Return [X, Y] of the center of cell containing provided text 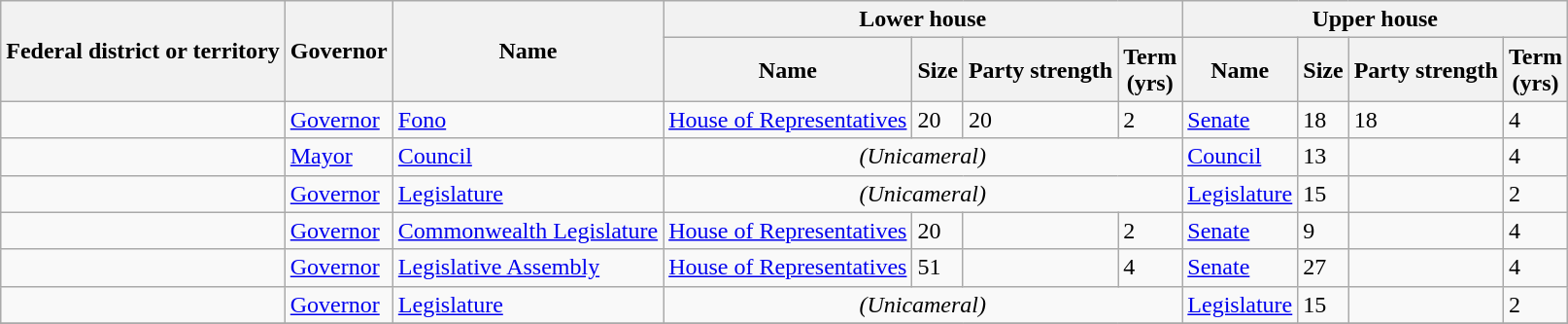
9 [1323, 231]
13 [1323, 157]
51 [937, 268]
Lower house [923, 19]
Mayor [338, 157]
27 [1323, 268]
Fono [528, 120]
Upper house [1376, 19]
Federal district or territory [143, 51]
Commonwealth Legislature [528, 231]
Legislative Assembly [528, 268]
